Identify which cell holds the provided text, then report its [x, y] central coordinate. 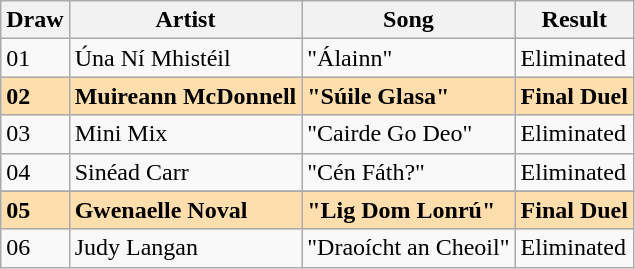
06 [35, 248]
02 [35, 96]
"Cén Fáth?" [408, 172]
Artist [186, 20]
Result [574, 20]
Mini Mix [186, 134]
"Lig Dom Lonrú" [408, 210]
Judy Langan [186, 248]
"Súile Glasa" [408, 96]
01 [35, 58]
05 [35, 210]
"Draoícht an Cheoil" [408, 248]
Úna Ní Mhistéil [186, 58]
Song [408, 20]
04 [35, 172]
03 [35, 134]
Gwenaelle Noval [186, 210]
"Cairde Go Deo" [408, 134]
Sinéad Carr [186, 172]
"Álainn" [408, 58]
Muireann McDonnell [186, 96]
Draw [35, 20]
